Identify which cell holds the provided text, then report its (X, Y) central coordinate. 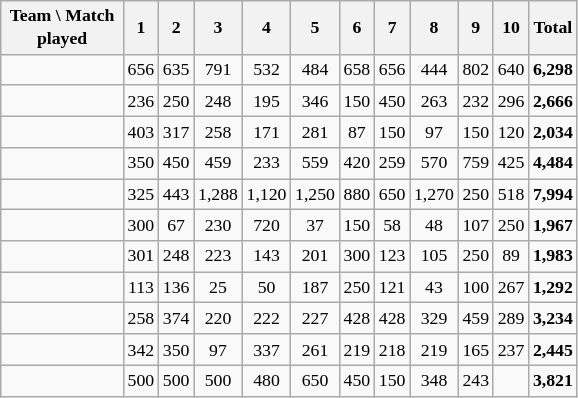
236 (140, 100)
420 (356, 162)
791 (218, 70)
759 (476, 162)
58 (392, 226)
222 (266, 318)
9 (476, 28)
348 (434, 380)
105 (434, 256)
48 (434, 226)
301 (140, 256)
802 (476, 70)
296 (510, 100)
880 (356, 194)
403 (140, 132)
67 (176, 226)
1,967 (554, 226)
263 (434, 100)
559 (316, 162)
346 (316, 100)
37 (316, 226)
1,250 (316, 194)
171 (266, 132)
640 (510, 70)
2,666 (554, 100)
1,983 (554, 256)
267 (510, 288)
1,120 (266, 194)
143 (266, 256)
107 (476, 226)
165 (476, 350)
281 (316, 132)
6,298 (554, 70)
2 (176, 28)
1 (140, 28)
195 (266, 100)
425 (510, 162)
658 (356, 70)
374 (176, 318)
6 (356, 28)
2,034 (554, 132)
10 (510, 28)
2,445 (554, 350)
243 (476, 380)
113 (140, 288)
232 (476, 100)
532 (266, 70)
259 (392, 162)
3,234 (554, 318)
87 (356, 132)
Total (554, 28)
218 (392, 350)
1,292 (554, 288)
227 (316, 318)
100 (476, 288)
233 (266, 162)
237 (510, 350)
223 (218, 256)
444 (434, 70)
136 (176, 288)
187 (316, 288)
325 (140, 194)
484 (316, 70)
518 (510, 194)
89 (510, 256)
5 (316, 28)
25 (218, 288)
Team \ Match played (62, 28)
50 (266, 288)
317 (176, 132)
3 (218, 28)
8 (434, 28)
329 (434, 318)
7 (392, 28)
121 (392, 288)
720 (266, 226)
220 (218, 318)
7,994 (554, 194)
201 (316, 256)
570 (434, 162)
43 (434, 288)
123 (392, 256)
4 (266, 28)
1,270 (434, 194)
342 (140, 350)
120 (510, 132)
289 (510, 318)
1,288 (218, 194)
261 (316, 350)
337 (266, 350)
443 (176, 194)
4,484 (554, 162)
480 (266, 380)
635 (176, 70)
230 (218, 226)
3,821 (554, 380)
